Capture the cell that displays the provided text and extract its (X, Y) central coordinate. 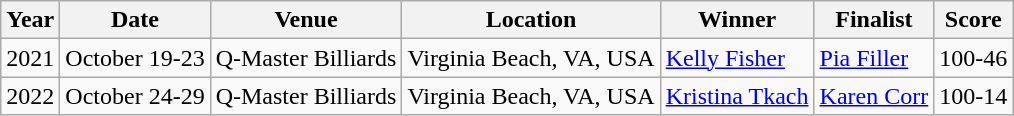
100-14 (974, 96)
Year (30, 20)
Date (135, 20)
Finalist (874, 20)
Kelly Fisher (737, 58)
Pia Filler (874, 58)
October 19-23 (135, 58)
Location (531, 20)
October 24-29 (135, 96)
Venue (306, 20)
Winner (737, 20)
2021 (30, 58)
Karen Corr (874, 96)
2022 (30, 96)
100-46 (974, 58)
Kristina Tkach (737, 96)
Score (974, 20)
